Return the [x, y] coordinate for the center point of the cell that contains the specified text.  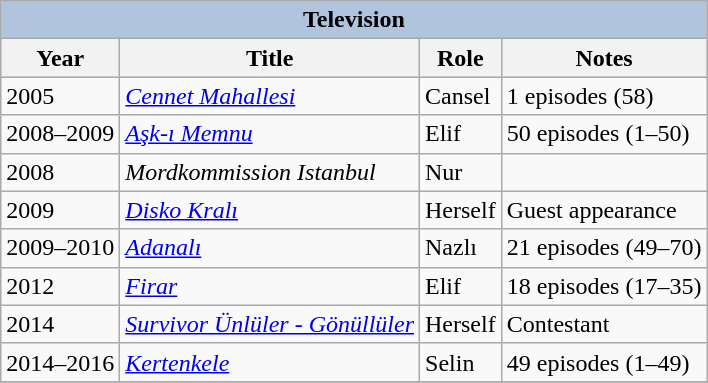
Nur [461, 172]
Selin [461, 362]
Cansel [461, 96]
18 episodes (17–35) [604, 286]
Television [354, 20]
2014–2016 [60, 362]
Nazlı [461, 248]
Guest appearance [604, 210]
Disko Kralı [270, 210]
2008–2009 [60, 134]
2009–2010 [60, 248]
1 episodes (58) [604, 96]
Survivor Ünlüler - Gönüllüler [270, 324]
49 episodes (1–49) [604, 362]
2014 [60, 324]
Role [461, 58]
Adanalı [270, 248]
Notes [604, 58]
2008 [60, 172]
Firar [270, 286]
Kertenkele [270, 362]
Cennet Mahallesi [270, 96]
Title [270, 58]
2005 [60, 96]
2009 [60, 210]
Contestant [604, 324]
Year [60, 58]
2012 [60, 286]
Mordkommission Istanbul [270, 172]
21 episodes (49–70) [604, 248]
Aşk-ı Memnu [270, 134]
50 episodes (1–50) [604, 134]
